Detect which cell encompasses the target text, then output its (X, Y) center coordinate. 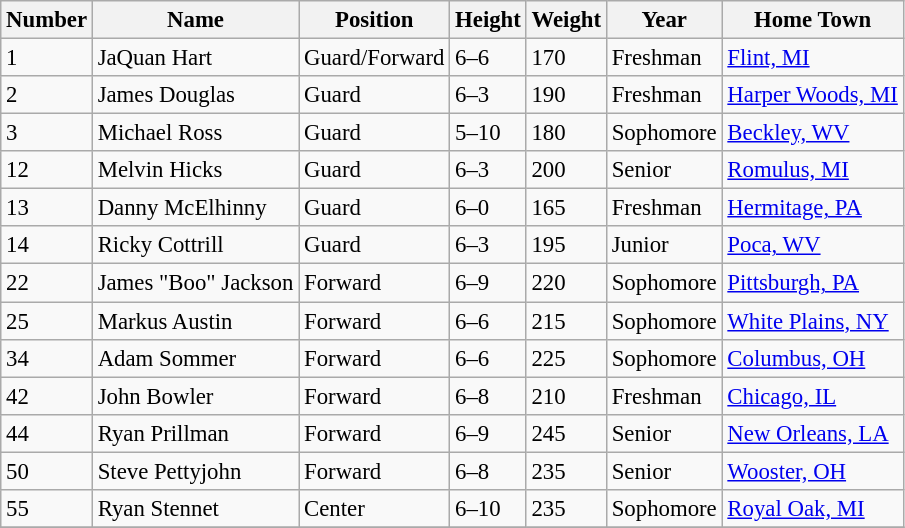
Harper Woods, MI (812, 95)
John Bowler (195, 396)
Romulus, MI (812, 170)
3 (47, 133)
6–0 (488, 208)
Wooster, OH (812, 471)
Height (488, 20)
44 (47, 433)
5–10 (488, 133)
Beckley, WV (812, 133)
195 (566, 245)
Markus Austin (195, 321)
Melvin Hicks (195, 170)
210 (566, 396)
Number (47, 20)
Pittsburgh, PA (812, 283)
Center (374, 509)
Home Town (812, 20)
170 (566, 58)
James Douglas (195, 95)
42 (47, 396)
James "Boo" Jackson (195, 283)
Ricky Cottrill (195, 245)
13 (47, 208)
245 (566, 433)
180 (566, 133)
Ryan Stennet (195, 509)
White Plains, NY (812, 321)
2 (47, 95)
215 (566, 321)
225 (566, 358)
165 (566, 208)
22 (47, 283)
Hermitage, PA (812, 208)
190 (566, 95)
Columbus, OH (812, 358)
Ryan Prillman (195, 433)
Royal Oak, MI (812, 509)
Guard/Forward (374, 58)
200 (566, 170)
Weight (566, 20)
Michael Ross (195, 133)
Junior (664, 245)
6–10 (488, 509)
220 (566, 283)
25 (47, 321)
34 (47, 358)
1 (47, 58)
12 (47, 170)
Year (664, 20)
Steve Pettyjohn (195, 471)
14 (47, 245)
Flint, MI (812, 58)
New Orleans, LA (812, 433)
Chicago, IL (812, 396)
Position (374, 20)
JaQuan Hart (195, 58)
Adam Sommer (195, 358)
50 (47, 471)
55 (47, 509)
Danny McElhinny (195, 208)
Name (195, 20)
Poca, WV (812, 245)
